Identify which cell holds the provided text, then report its [X, Y] central coordinate. 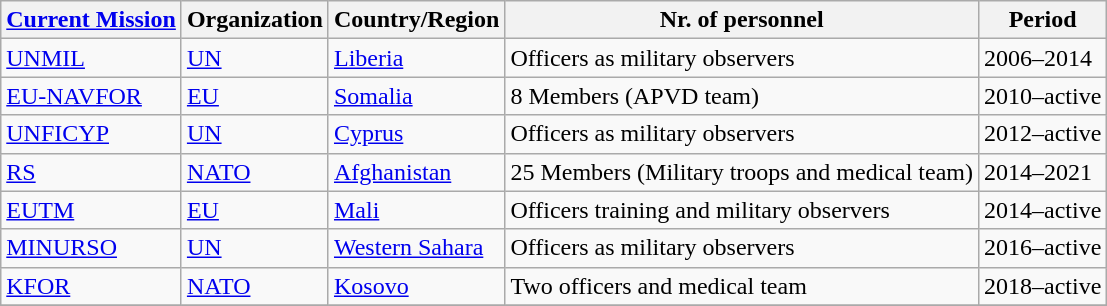
MINURSO [92, 248]
8 Members (APVD team) [742, 96]
Cyprus [416, 134]
Two officers and medical team [742, 286]
Officers training and military observers [742, 210]
EUTM [92, 210]
25 Members (Military troops and medical team) [742, 172]
UNFICYP [92, 134]
2018–active [1042, 286]
KFOR [92, 286]
2014–2021 [1042, 172]
2012–active [1042, 134]
Organization [254, 20]
2010–active [1042, 96]
Country/Region [416, 20]
Current Mission [92, 20]
Liberia [416, 58]
EU-NAVFOR [92, 96]
Somalia [416, 96]
2016–active [1042, 248]
Nr. of personnel [742, 20]
Period [1042, 20]
Mali [416, 210]
Western Sahara [416, 248]
Kosovo [416, 286]
RS [92, 172]
Afghanistan [416, 172]
2014–active [1042, 210]
2006–2014 [1042, 58]
UNMIL [92, 58]
